Provide the (x, y) coordinate of the cell's center where the given text is located.  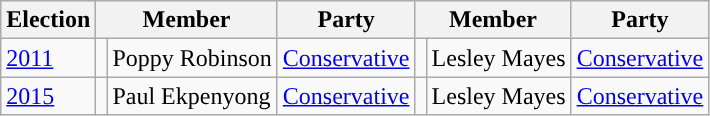
2011 (48, 58)
Election (48, 20)
Paul Ekpenyong (192, 96)
2015 (48, 96)
Poppy Robinson (192, 58)
